Search for the cell housing the specified text and yield its [x, y] center coordinate. 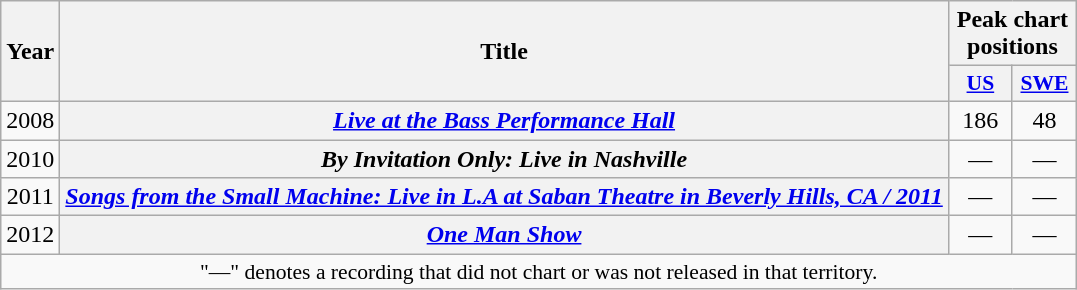
Peak chart positions [1012, 34]
Songs from the Small Machine: Live in L.A at Saban Theatre in Beverly Hills, CA / 2011 [504, 197]
Title [504, 52]
"—" denotes a recording that did not chart or was not released in that territory. [539, 272]
186 [980, 120]
One Man Show [504, 235]
2012 [30, 235]
SWE [1044, 84]
Live at the Bass Performance Hall [504, 120]
Year [30, 52]
By Invitation Only: Live in Nashville [504, 159]
2011 [30, 197]
2008 [30, 120]
2010 [30, 159]
US [980, 84]
48 [1044, 120]
